Extract the (X, Y) coordinate from the center of the cell holding the provided text.  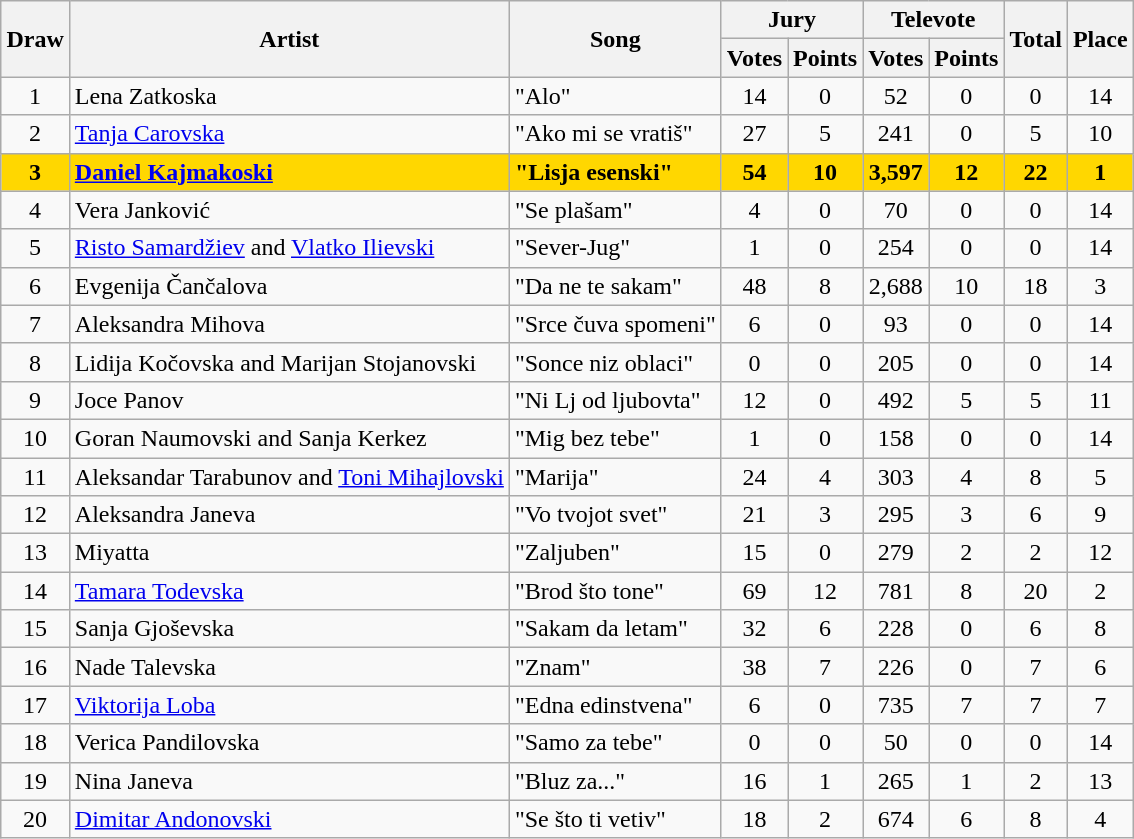
"Mig bez tebe" (615, 438)
228 (896, 629)
265 (896, 781)
Verica Pandilovska (289, 743)
Dimitar Andonovski (289, 819)
"Se plašam" (615, 210)
Televote (934, 20)
Jury (792, 20)
22 (1036, 172)
93 (896, 324)
"Sakam da letam" (615, 629)
54 (754, 172)
52 (896, 96)
Song (615, 39)
Place (1100, 39)
70 (896, 210)
Total (1036, 39)
Daniel Kajmakoski (289, 172)
Viktorija Loba (289, 705)
254 (896, 248)
"Vo tvojot svet" (615, 515)
735 (896, 705)
226 (896, 667)
303 (896, 477)
"Sever-Jug" (615, 248)
Nade Talevska (289, 667)
295 (896, 515)
158 (896, 438)
781 (896, 591)
"Marija" (615, 477)
674 (896, 819)
Sanja Gjoševska (289, 629)
241 (896, 134)
Tamara Todevska (289, 591)
"Ako mi se vratiš" (615, 134)
"Samo za tebe" (615, 743)
"Alo" (615, 96)
38 (754, 667)
Draw (35, 39)
"Sonce niz oblaci" (615, 362)
"Znam" (615, 667)
Miyatta (289, 553)
48 (754, 286)
24 (754, 477)
492 (896, 400)
Joce Panov (289, 400)
17 (35, 705)
19 (35, 781)
Aleksandar Tarabunov and Toni Mihajlovski (289, 477)
Risto Samardžiev and Vlatko Ilievski (289, 248)
2,688 (896, 286)
21 (754, 515)
"Srce čuva spomeni" (615, 324)
"Lisja esenski" (615, 172)
"Ni Lj od ljubovta" (615, 400)
3,597 (896, 172)
Lena Zatkoska (289, 96)
Lidija Kočovska and Marijan Stojanovski (289, 362)
Evgenija Čančalova (289, 286)
Artist (289, 39)
27 (754, 134)
205 (896, 362)
"Se što ti vetiv" (615, 819)
"Zaljuben" (615, 553)
Goran Naumovski and Sanja Kerkez (289, 438)
32 (754, 629)
Aleksandra Mihova (289, 324)
"Brod što tone" (615, 591)
"Edna edinstvena" (615, 705)
Vera Janković (289, 210)
69 (754, 591)
"Da ne te sakam" (615, 286)
"Bluz za..." (615, 781)
Nina Janeva (289, 781)
279 (896, 553)
50 (896, 743)
Tanja Carovska (289, 134)
Aleksandra Janeva (289, 515)
